For the text-containing cell, return its midpoint in [x, y] coordinate format. 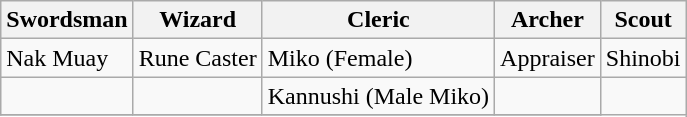
Cleric [378, 20]
Scout [643, 20]
Appraiser [548, 58]
Kannushi (Male Miko) [378, 96]
Wizard [198, 20]
Nak Muay [67, 58]
Shinobi [643, 58]
Miko (Female) [378, 58]
Swordsman [67, 20]
Archer [548, 20]
Rune Caster [198, 58]
